Find where the given text appears and provide that cell's center as (x, y) coordinate. 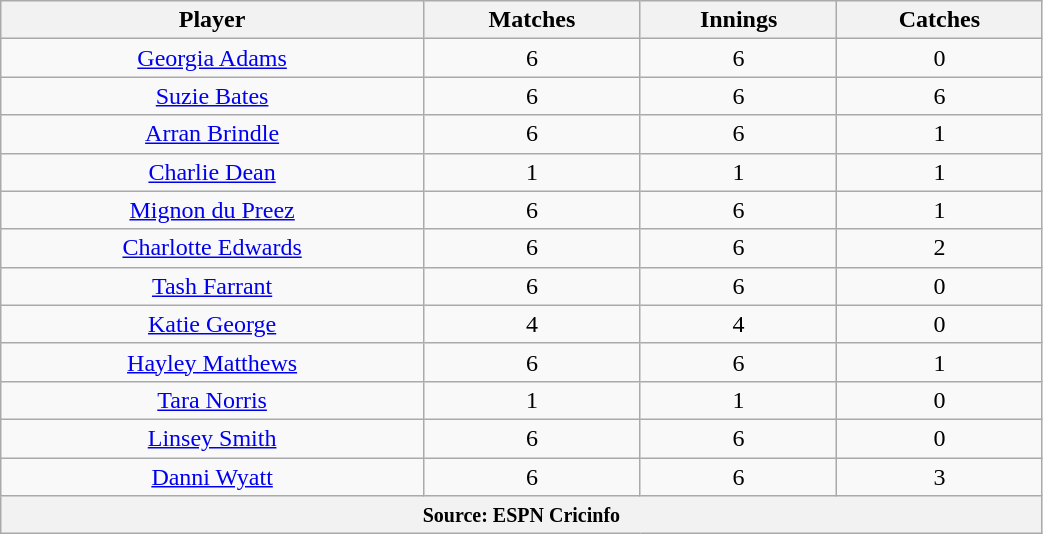
2 (940, 248)
Arran Brindle (212, 134)
Georgia Adams (212, 58)
Catches (940, 20)
Tara Norris (212, 400)
Danni Wyatt (212, 477)
Linsey Smith (212, 438)
Innings (738, 20)
Player (212, 20)
Charlie Dean (212, 172)
Matches (532, 20)
Hayley Matthews (212, 362)
Tash Farrant (212, 286)
Charlotte Edwards (212, 248)
Katie George (212, 324)
Source: ESPN Cricinfo (522, 515)
Suzie Bates (212, 96)
3 (940, 477)
Mignon du Preez (212, 210)
